Detect which cell encompasses the target text, then output its [x, y] center coordinate. 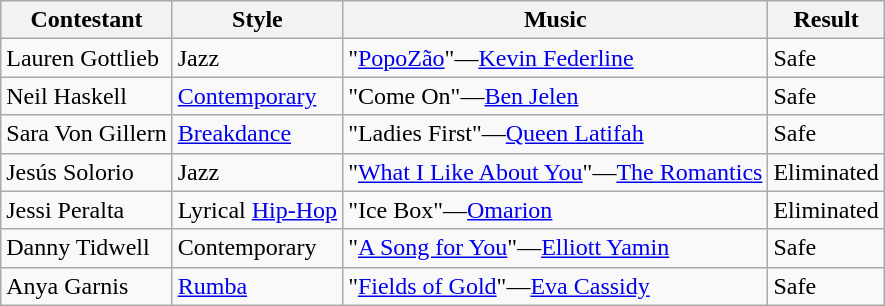
"Come On"—Ben Jelen [556, 96]
Lyrical Hip-Hop [257, 210]
"A Song for You"—Elliott Yamin [556, 248]
Jessi Peralta [86, 210]
Music [556, 20]
Lauren Gottlieb [86, 58]
Danny Tidwell [86, 248]
"Ice Box"—Omarion [556, 210]
Neil Haskell [86, 96]
Breakdance [257, 134]
Rumba [257, 286]
Sara Von Gillern [86, 134]
Result [826, 20]
"What I Like About You"—The Romantics [556, 172]
Contestant [86, 20]
Anya Garnis [86, 286]
"PopoZão"—Kevin Federline [556, 58]
Style [257, 20]
Jesús Solorio [86, 172]
"Ladies First"—Queen Latifah [556, 134]
"Fields of Gold"—Eva Cassidy [556, 286]
